Pinpoint the cell where the given text exists, returning its (X, Y) midpoint coordinate. 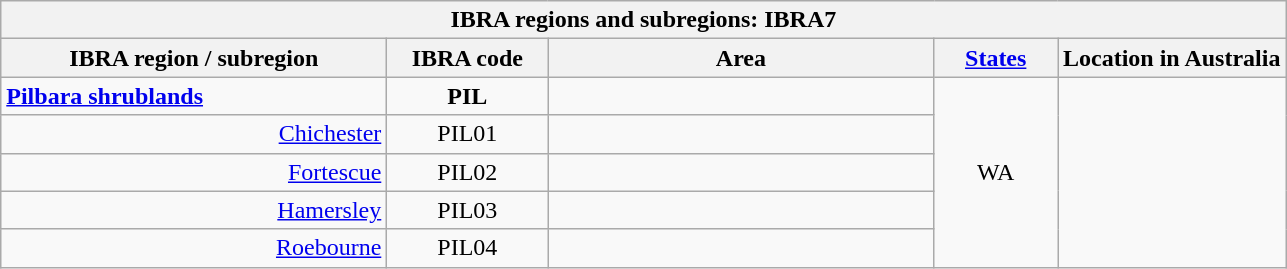
Hamersley (194, 210)
PIL02 (468, 172)
Fortescue (194, 172)
WA (996, 172)
IBRA region / subregion (194, 58)
PIL03 (468, 210)
PIL (468, 96)
PIL01 (468, 134)
Pilbara shrublands (194, 96)
Area (741, 58)
States (996, 58)
Location in Australia (1172, 58)
IBRA code (468, 58)
IBRA regions and subregions: IBRA7 (644, 20)
Chichester (194, 134)
PIL04 (468, 248)
Roebourne (194, 248)
